Search for the cell housing the specified text and yield its [x, y] center coordinate. 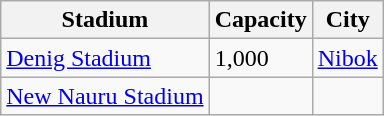
Nibok [348, 58]
City [348, 20]
Denig Stadium [105, 58]
New Nauru Stadium [105, 96]
1,000 [260, 58]
Capacity [260, 20]
Stadium [105, 20]
